From the cell containing the given text, extract its center point as (X, Y) coordinate. 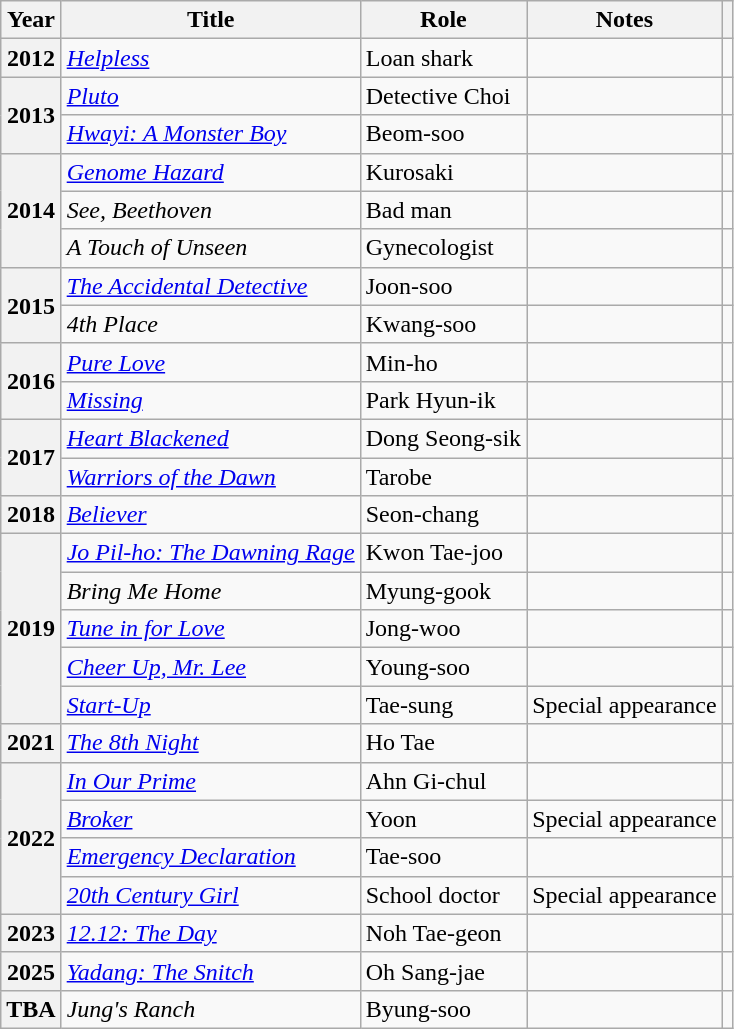
Genome Hazard (210, 172)
2012 (31, 58)
Role (443, 20)
Hwayi: A Monster Boy (210, 134)
Loan shark (443, 58)
Notes (625, 20)
2018 (31, 515)
2021 (31, 743)
Tae-soo (443, 857)
Jo Pil-ho: The Dawning Rage (210, 553)
Byung-soo (443, 1009)
2015 (31, 305)
Kwang-soo (443, 324)
Year (31, 20)
Noh Tae-geon (443, 933)
12.12: The Day (210, 933)
Young-soo (443, 667)
Beom-soo (443, 134)
Detective Choi (443, 96)
The Accidental Detective (210, 286)
2013 (31, 115)
Broker (210, 819)
Warriors of the Dawn (210, 477)
TBA (31, 1009)
Gynecologist (443, 248)
Start-Up (210, 705)
Park Hyun-ik (443, 400)
The 8th Night (210, 743)
A Touch of Unseen (210, 248)
2022 (31, 838)
20th Century Girl (210, 895)
2014 (31, 210)
Believer (210, 515)
2017 (31, 457)
Jong-woo (443, 629)
Dong Seong-sik (443, 438)
Tae-sung (443, 705)
Helpless (210, 58)
Bad man (443, 210)
2025 (31, 971)
Joon-soo (443, 286)
Cheer Up, Mr. Lee (210, 667)
Missing (210, 400)
Ho Tae (443, 743)
Kwon Tae-joo (443, 553)
4th Place (210, 324)
Pure Love (210, 362)
In Our Prime (210, 781)
See, Beethoven (210, 210)
Min-ho (443, 362)
2019 (31, 629)
Seon-chang (443, 515)
Myung-gook (443, 591)
Yadang: The Snitch (210, 971)
Emergency Declaration (210, 857)
Ahn Gi-chul (443, 781)
Tarobe (443, 477)
Heart Blackened (210, 438)
2016 (31, 381)
Yoon (443, 819)
Pluto (210, 96)
Jung's Ranch (210, 1009)
Oh Sang-jae (443, 971)
2023 (31, 933)
Kurosaki (443, 172)
Bring Me Home (210, 591)
Title (210, 20)
Tune in for Love (210, 629)
School doctor (443, 895)
